Scan for the cell matching the given text and deliver its (x, y) coordinate at center. 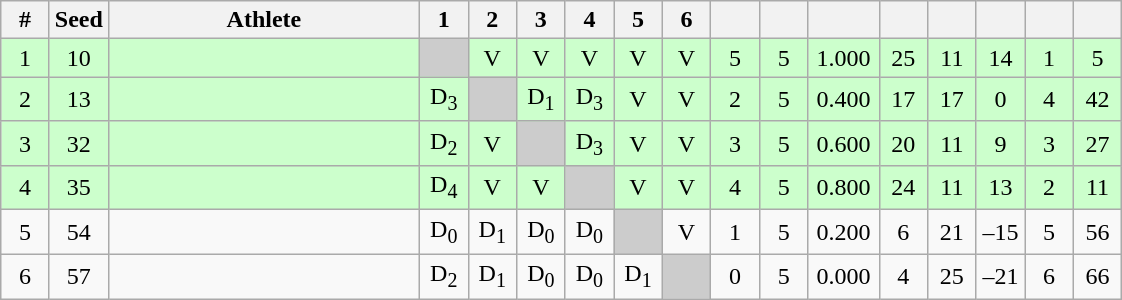
0.000 (844, 276)
0.400 (844, 99)
–15 (1000, 232)
# (26, 20)
D4 (444, 188)
0.800 (844, 188)
10 (78, 58)
27 (1098, 143)
32 (78, 143)
54 (78, 232)
42 (1098, 99)
14 (1000, 58)
57 (78, 276)
–21 (1000, 276)
56 (1098, 232)
20 (904, 143)
35 (78, 188)
0.600 (844, 143)
1.000 (844, 58)
66 (1098, 276)
9 (1000, 143)
0.200 (844, 232)
Seed (78, 20)
21 (952, 232)
24 (904, 188)
Athlete (264, 20)
